Extract the (X, Y) coordinate from the center of the cell holding the provided text.  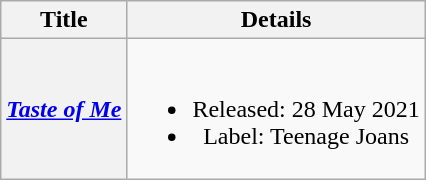
Taste of Me (64, 109)
Released: 28 May 2021Label: Teenage Joans (276, 109)
Details (276, 20)
Title (64, 20)
